Provide the (X, Y) coordinate of the cell's center where the given text is located.  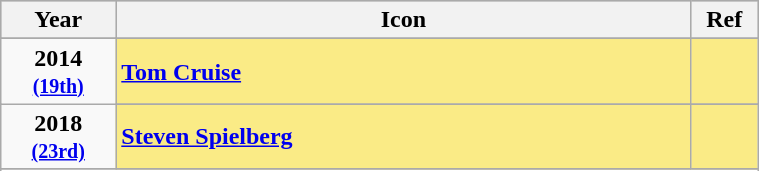
Tom Cruise (404, 72)
Icon (404, 20)
Ref (724, 20)
2018 (23rd) (58, 136)
Steven Spielberg (404, 136)
2014 (19th) (58, 72)
Year (58, 20)
